Detect which cell encompasses the target text, then output its (x, y) center coordinate. 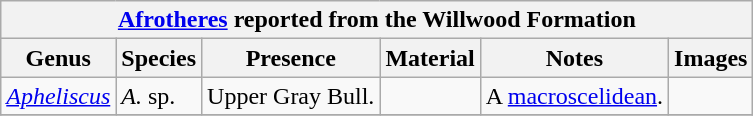
Material (430, 58)
Genus (58, 58)
A. sp. (159, 96)
Notes (574, 58)
Upper Gray Bull. (291, 96)
A macroscelidean. (574, 96)
Presence (291, 58)
Apheliscus (58, 96)
Species (159, 58)
Images (711, 58)
Afrotheres reported from the Willwood Formation (377, 20)
